Search for the cell housing the specified text and yield its [X, Y] center coordinate. 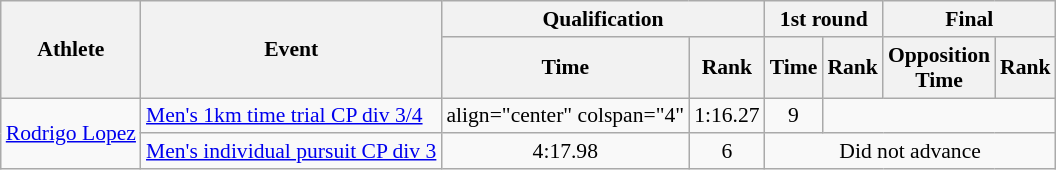
Rodrigo Lopez [71, 134]
9 [794, 116]
6 [726, 152]
1st round [824, 19]
Men's individual pursuit CP div 3 [291, 152]
Event [291, 50]
Qualification [602, 19]
Athlete [71, 50]
Final [970, 19]
align="center" colspan="4" [565, 116]
OppositionTime [939, 68]
Did not advance [910, 152]
4:17.98 [565, 152]
Men's 1km time trial CP div 3/4 [291, 116]
1:16.27 [726, 116]
